Identify which cell holds the provided text, then report its [x, y] central coordinate. 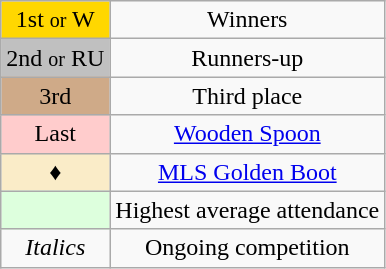
MLS Golden Boot [248, 172]
Third place [248, 96]
Italics [56, 248]
1st or W [56, 20]
Winners [248, 20]
Highest average attendance [248, 210]
Wooden Spoon [248, 134]
Last [56, 134]
Ongoing competition [248, 248]
Runners-up [248, 58]
2nd or RU [56, 58]
♦ [56, 172]
3rd [56, 96]
